Pinpoint the cell where the given text exists, returning its (x, y) midpoint coordinate. 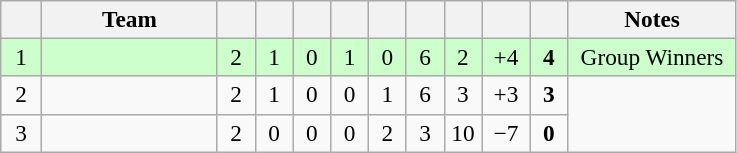
Group Winners (652, 57)
−7 (506, 133)
Team (130, 19)
4 (549, 57)
10 (463, 133)
Notes (652, 19)
+3 (506, 95)
+4 (506, 57)
